Provide the [X, Y] coordinate of the cell's center where the given text is located.  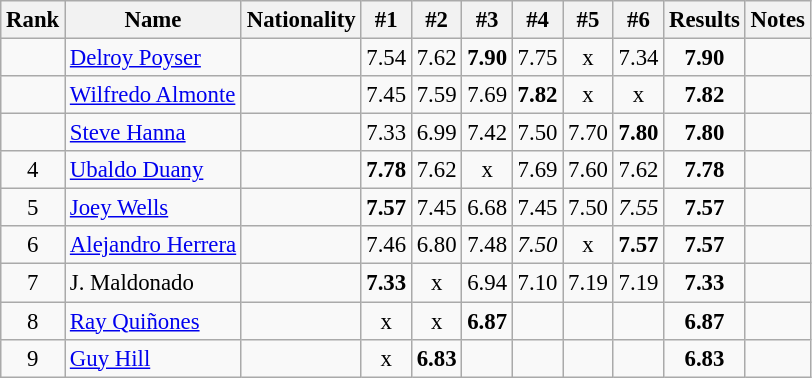
Notes [778, 20]
#2 [436, 20]
7.34 [638, 58]
7.55 [638, 208]
Joey Wells [154, 208]
#4 [537, 20]
#3 [487, 20]
Delroy Poyser [154, 58]
Guy Hill [154, 358]
8 [33, 321]
7.75 [537, 58]
9 [33, 358]
Name [154, 20]
#5 [588, 20]
J. Maldonado [154, 283]
6 [33, 245]
Steve Hanna [154, 133]
7.60 [588, 170]
Results [704, 20]
6.68 [487, 208]
6.80 [436, 245]
7.54 [386, 58]
6.94 [487, 283]
7.48 [487, 245]
Rank [33, 20]
Ubaldo Duany [154, 170]
#1 [386, 20]
7 [33, 283]
7.46 [386, 245]
7.42 [487, 133]
7.59 [436, 95]
5 [33, 208]
Ray Quiñones [154, 321]
4 [33, 170]
6.99 [436, 133]
Wilfredo Almonte [154, 95]
7.10 [537, 283]
#6 [638, 20]
Nationality [300, 20]
Alejandro Herrera [154, 245]
7.70 [588, 133]
